Search for the cell housing the specified text and yield its [x, y] center coordinate. 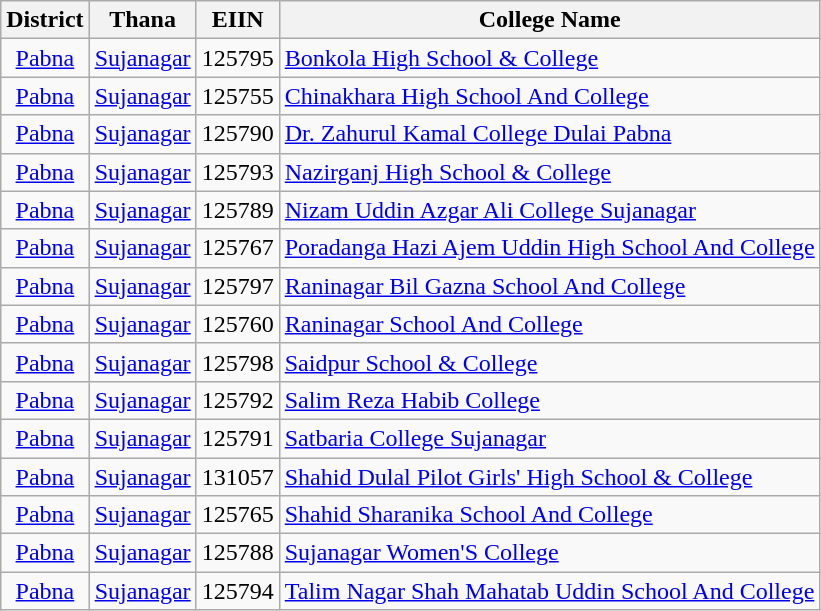
125798 [238, 362]
Nazirganj High School & College [550, 172]
District [45, 20]
125760 [238, 324]
125794 [238, 591]
Chinakhara High School And College [550, 96]
College Name [550, 20]
125791 [238, 438]
125765 [238, 515]
Nizam Uddin Azgar Ali College Sujanagar [550, 210]
125767 [238, 248]
125793 [238, 172]
125792 [238, 400]
Thana [142, 20]
Satbaria College Sujanagar [550, 438]
Poradanga Hazi Ajem Uddin High School And College [550, 248]
125797 [238, 286]
EIIN [238, 20]
Salim Reza Habib College [550, 400]
125789 [238, 210]
125788 [238, 553]
Saidpur School & College [550, 362]
Dr. Zahurul Kamal College Dulai Pabna [550, 134]
Talim Nagar Shah Mahatab Uddin School And College [550, 591]
125790 [238, 134]
Raninagar Bil Gazna School And College [550, 286]
131057 [238, 477]
Raninagar School And College [550, 324]
Bonkola High School & College [550, 58]
Shahid Dulal Pilot Girls' High School & College [550, 477]
Sujanagar Women'S College [550, 553]
Shahid Sharanika School And College [550, 515]
125755 [238, 96]
125795 [238, 58]
